Determine the (x, y) coordinate at the center of the cell enclosing the given text.  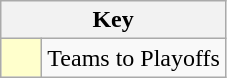
Key (114, 20)
Teams to Playoffs (134, 58)
